Determine the [x, y] coordinate at the center of the cell enclosing the given text.  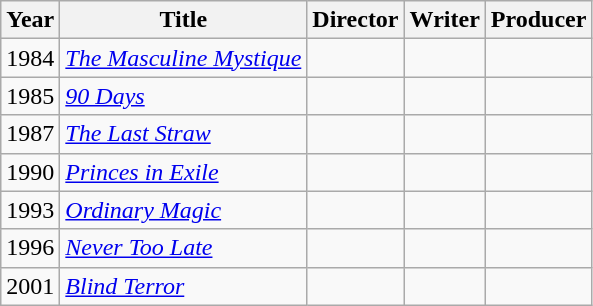
1984 [30, 58]
The Masculine Mystique [184, 58]
Title [184, 20]
Blind Terror [184, 286]
1993 [30, 210]
Writer [444, 20]
Princes in Exile [184, 172]
1985 [30, 96]
Director [356, 20]
Never Too Late [184, 248]
2001 [30, 286]
The Last Straw [184, 134]
Producer [538, 20]
1987 [30, 134]
1996 [30, 248]
Ordinary Magic [184, 210]
1990 [30, 172]
Year [30, 20]
90 Days [184, 96]
